Output the (X, Y) coordinate of the center of the cell containing the given text.  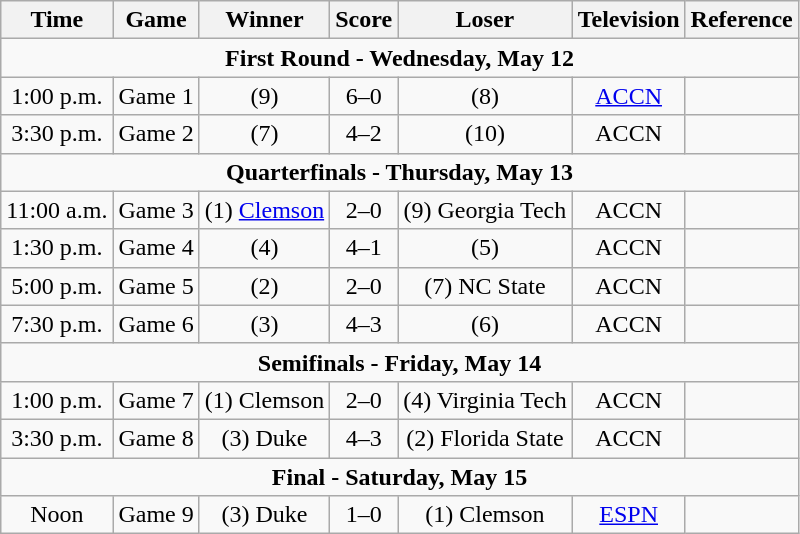
11:00 a.m. (57, 210)
Game 9 (156, 515)
(2) (264, 286)
Loser (486, 20)
Game 3 (156, 210)
Score (364, 20)
Time (57, 20)
4–1 (364, 248)
(3) (264, 324)
First Round - Wednesday, May 12 (400, 58)
Game 5 (156, 286)
1:30 p.m. (57, 248)
1–0 (364, 515)
(8) (486, 96)
Game (156, 20)
6–0 (364, 96)
(7) (264, 134)
Noon (57, 515)
(9) Georgia Tech (486, 210)
Game 1 (156, 96)
(10) (486, 134)
5:00 p.m. (57, 286)
Quarterfinals - Thursday, May 13 (400, 172)
Game 7 (156, 400)
(6) (486, 324)
4–2 (364, 134)
7:30 p.m. (57, 324)
(4) Virginia Tech (486, 400)
(7) NC State (486, 286)
Television (628, 20)
Game 4 (156, 248)
(5) (486, 248)
Semifinals - Friday, May 14 (400, 362)
Winner (264, 20)
(4) (264, 248)
Final - Saturday, May 15 (400, 477)
(2) Florida State (486, 438)
Game 6 (156, 324)
(9) (264, 96)
ESPN (628, 515)
Game 2 (156, 134)
Reference (742, 20)
Game 8 (156, 438)
